Capture the cell that displays the provided text and extract its (X, Y) central coordinate. 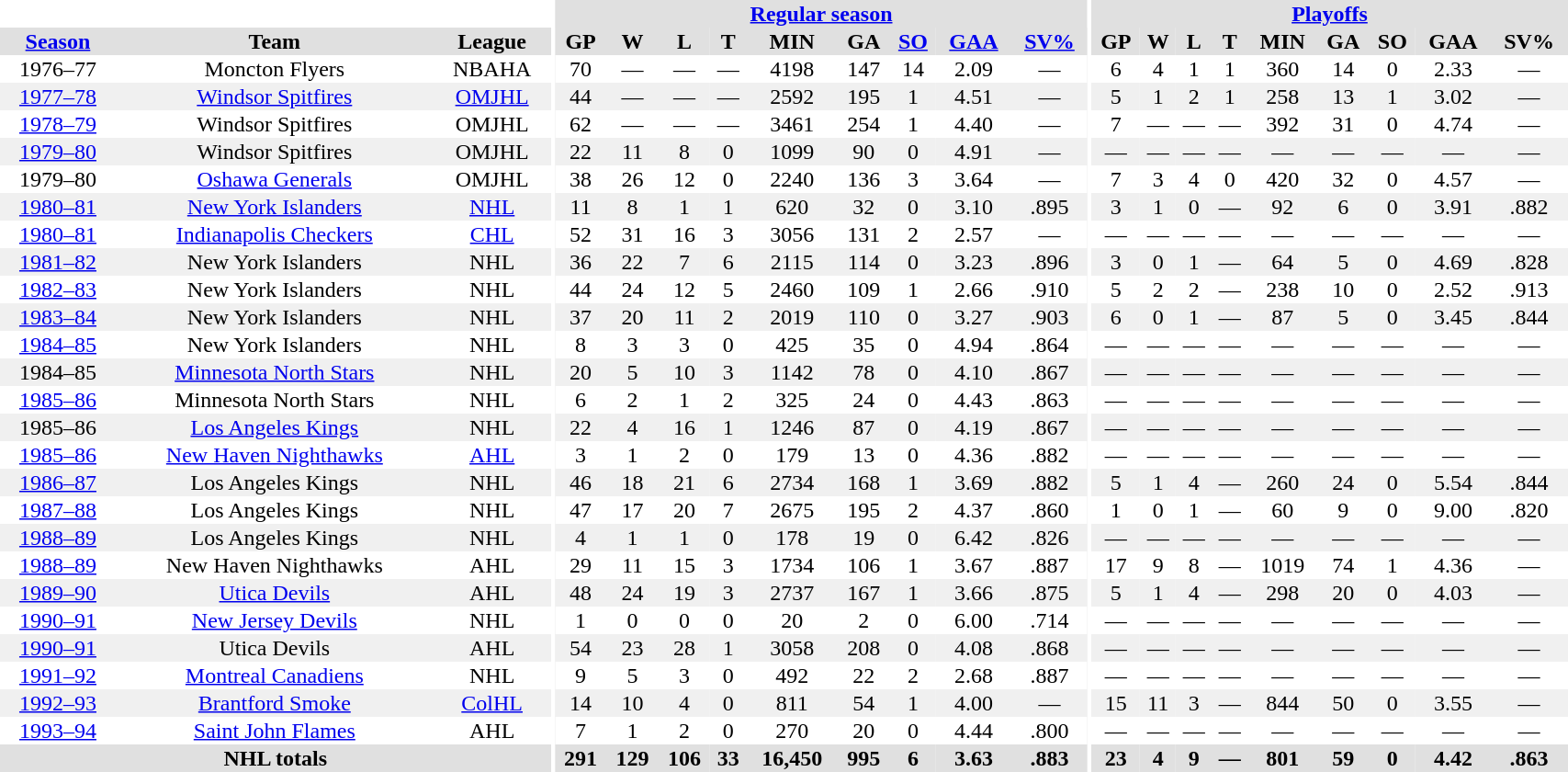
2.66 (974, 289)
2675 (792, 510)
1991–92 (58, 675)
.864 (1049, 345)
392 (1282, 124)
298 (1282, 593)
92 (1282, 207)
47 (581, 510)
33 (728, 758)
.895 (1049, 207)
59 (1343, 758)
325 (792, 400)
4.37 (974, 510)
Moncton Flyers (275, 69)
258 (1282, 96)
2115 (792, 262)
2592 (792, 96)
2.68 (974, 675)
9.00 (1453, 510)
Oshawa Generals (275, 179)
18 (632, 482)
131 (863, 234)
64 (1282, 262)
179 (792, 455)
3.23 (974, 262)
4.94 (974, 345)
2240 (792, 179)
1992–93 (58, 703)
90 (863, 152)
2.57 (974, 234)
1019 (1282, 565)
811 (792, 703)
26 (632, 179)
New Jersey Devils (275, 620)
62 (581, 124)
League (492, 41)
1142 (792, 372)
.883 (1049, 758)
254 (863, 124)
3058 (792, 648)
1989–90 (58, 593)
492 (792, 675)
Team (275, 41)
167 (863, 593)
46 (581, 482)
4.44 (974, 731)
801 (1282, 758)
1978–79 (58, 124)
3.55 (1453, 703)
2734 (792, 482)
.828 (1529, 262)
Brantford Smoke (275, 703)
3.02 (1453, 96)
1976–77 (58, 69)
168 (863, 482)
NBAHA (492, 69)
70 (581, 69)
6.42 (974, 538)
995 (863, 758)
4.69 (1453, 262)
1977–78 (58, 96)
CHL (492, 234)
1981–82 (58, 262)
74 (1343, 565)
2.52 (1453, 289)
3.27 (974, 317)
1982–83 (58, 289)
.820 (1529, 510)
3.69 (974, 482)
.896 (1049, 262)
4.08 (974, 648)
29 (581, 565)
2019 (792, 317)
.875 (1049, 593)
.903 (1049, 317)
52 (581, 234)
425 (792, 345)
Montreal Canadiens (275, 675)
260 (1282, 482)
Saint John Flames (275, 731)
844 (1282, 703)
5.54 (1453, 482)
.913 (1529, 289)
1983–84 (58, 317)
.714 (1049, 620)
360 (1282, 69)
50 (1343, 703)
2.33 (1453, 69)
36 (581, 262)
.860 (1049, 510)
4.51 (974, 96)
4.10 (974, 372)
620 (792, 207)
110 (863, 317)
1986–87 (58, 482)
Indianapolis Checkers (275, 234)
4198 (792, 69)
48 (581, 593)
3.63 (974, 758)
4.00 (974, 703)
28 (684, 648)
4.43 (974, 400)
3.91 (1453, 207)
4.19 (974, 427)
3.45 (1453, 317)
4.74 (1453, 124)
ColHL (492, 703)
4.42 (1453, 758)
35 (863, 345)
109 (863, 289)
3461 (792, 124)
3056 (792, 234)
Playoffs (1330, 14)
1993–94 (58, 731)
270 (792, 731)
208 (863, 648)
16,450 (792, 758)
136 (863, 179)
420 (1282, 179)
.910 (1049, 289)
2.09 (974, 69)
4.03 (1453, 593)
3.10 (974, 207)
.800 (1049, 731)
4.40 (974, 124)
238 (1282, 289)
6.00 (974, 620)
114 (863, 262)
NHL totals (276, 758)
.826 (1049, 538)
78 (863, 372)
3.64 (974, 179)
3.67 (974, 565)
291 (581, 758)
1987–88 (58, 510)
2460 (792, 289)
4.91 (974, 152)
Season (58, 41)
38 (581, 179)
37 (581, 317)
129 (632, 758)
3.66 (974, 593)
4.57 (1453, 179)
60 (1282, 510)
21 (684, 482)
.868 (1049, 648)
1099 (792, 152)
147 (863, 69)
Regular season (821, 14)
178 (792, 538)
2737 (792, 593)
1734 (792, 565)
1246 (792, 427)
